Extract the [X, Y] coordinate from the center of the cell holding the provided text.  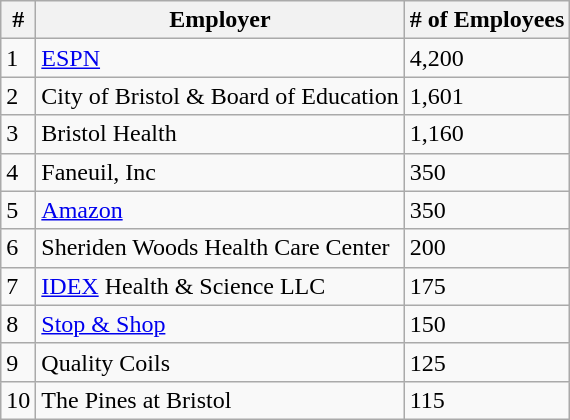
Amazon [220, 210]
Faneuil, Inc [220, 172]
Stop & Shop [220, 324]
4 [18, 172]
5 [18, 210]
4,200 [487, 58]
1,601 [487, 96]
115 [487, 400]
ESPN [220, 58]
2 [18, 96]
City of Bristol & Board of Education [220, 96]
3 [18, 134]
1,160 [487, 134]
9 [18, 362]
6 [18, 248]
Sheriden Woods Health Care Center [220, 248]
The Pines at Bristol [220, 400]
# [18, 20]
7 [18, 286]
200 [487, 248]
10 [18, 400]
Bristol Health [220, 134]
1 [18, 58]
150 [487, 324]
# of Employees [487, 20]
175 [487, 286]
Quality Coils [220, 362]
8 [18, 324]
125 [487, 362]
IDEX Health & Science LLC [220, 286]
Employer [220, 20]
